Detect which cell encompasses the target text, then output its [x, y] center coordinate. 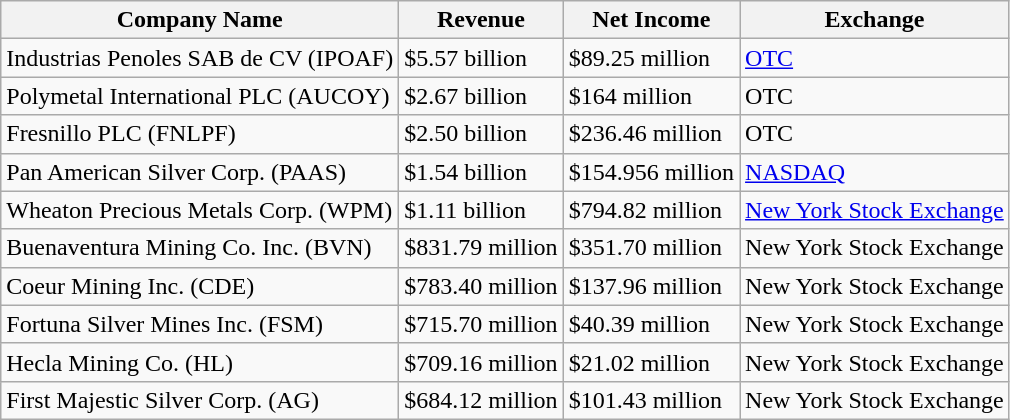
$1.11 billion [481, 210]
$2.50 billion [481, 134]
Buenaventura Mining Co. Inc. (BVN) [200, 248]
$2.67 billion [481, 96]
Industrias Penoles SAB de CV (IPOAF) [200, 58]
Polymetal International PLC (AUCOY) [200, 96]
NASDAQ [875, 172]
$1.54 billion [481, 172]
Hecla Mining Co. (HL) [200, 362]
$101.43 million [651, 400]
Company Name [200, 20]
Coeur Mining Inc. (CDE) [200, 286]
Fortuna Silver Mines Inc. (FSM) [200, 324]
$715.70 million [481, 324]
$794.82 million [651, 210]
$783.40 million [481, 286]
First Majestic Silver Corp. (AG) [200, 400]
$236.46 million [651, 134]
$21.02 million [651, 362]
$154.956 million [651, 172]
Revenue [481, 20]
$831.79 million [481, 248]
$164 million [651, 96]
$5.57 billion [481, 58]
Pan American Silver Corp. (PAAS) [200, 172]
Fresnillo PLC (FNLPF) [200, 134]
$137.96 million [651, 286]
Wheaton Precious Metals Corp. (WPM) [200, 210]
Exchange [875, 20]
$351.70 million [651, 248]
$709.16 million [481, 362]
$40.39 million [651, 324]
Net Income [651, 20]
$684.12 million [481, 400]
$89.25 million [651, 58]
